Output the [x, y] coordinate of the center of the cell containing the given text.  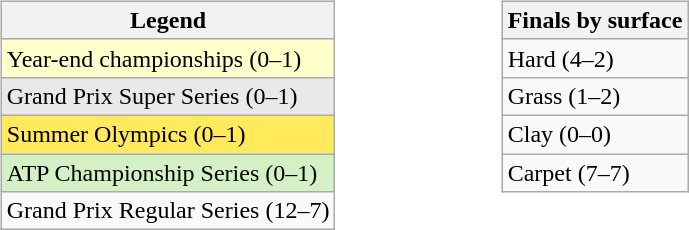
Grand Prix Super Series (0–1) [168, 96]
Carpet (7–7) [595, 173]
Grass (1–2) [595, 96]
Finals by surface [595, 20]
Legend [168, 20]
Summer Olympics (0–1) [168, 134]
Year-end championships (0–1) [168, 58]
Hard (4–2) [595, 58]
ATP Championship Series (0–1) [168, 173]
Clay (0–0) [595, 134]
Grand Prix Regular Series (12–7) [168, 211]
